Capture the cell that displays the provided text and extract its [x, y] central coordinate. 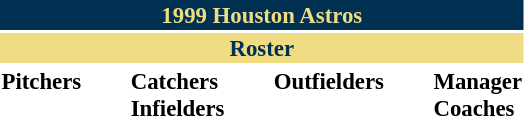
1999 Houston Astros [262, 15]
Roster [262, 48]
